Scan for the cell matching the given text and deliver its [X, Y] coordinate at center. 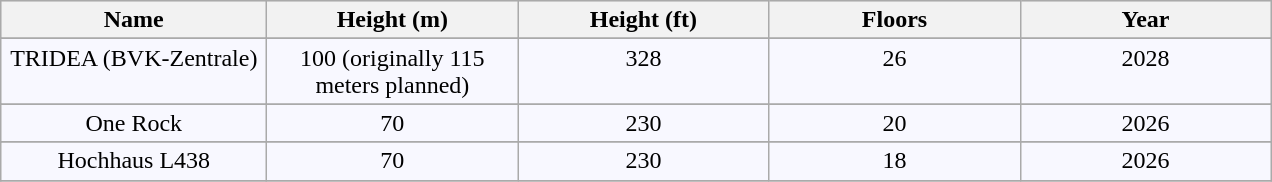
100 (originally 115 meters planned) [392, 72]
18 [894, 161]
328 [644, 72]
Height (ft) [644, 20]
One Rock [134, 123]
2028 [1146, 72]
Name [134, 20]
Year [1146, 20]
20 [894, 123]
TRIDEA (BVK-Zentrale) [134, 72]
26 [894, 72]
Hochhaus L438 [134, 161]
Floors [894, 20]
Height (m) [392, 20]
